Detect which cell encompasses the target text, then output its [X, Y] center coordinate. 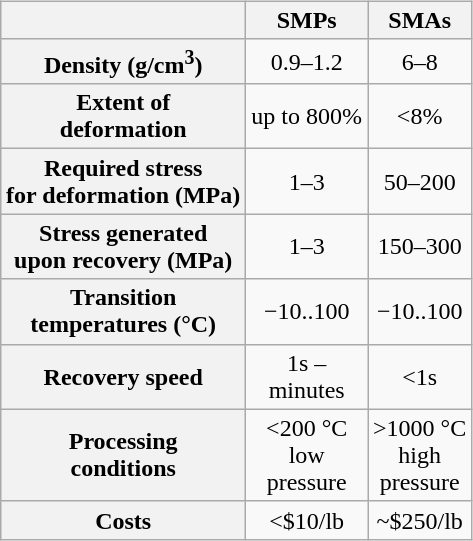
<8% [420, 116]
Required stress for deformation (MPa) [124, 182]
Recovery speed [124, 376]
SMAs [420, 20]
Density (g/cm3) [124, 62]
0.9–1.2 [307, 62]
Stress generated upon recovery (MPa) [124, 246]
6–8 [420, 62]
~$250/lb [420, 520]
1s – minutes [307, 376]
Processing conditions [124, 455]
Costs [124, 520]
Transition temperatures (°C) [124, 312]
<$10/lb [307, 520]
50–200 [420, 182]
<200 °C low pressure [307, 455]
Extent of deformation [124, 116]
>1000 °C high pressure [420, 455]
SMPs [307, 20]
up to 800% [307, 116]
150–300 [420, 246]
<1s [420, 376]
